Locate the cell with the specified text and output its [X, Y] center coordinate. 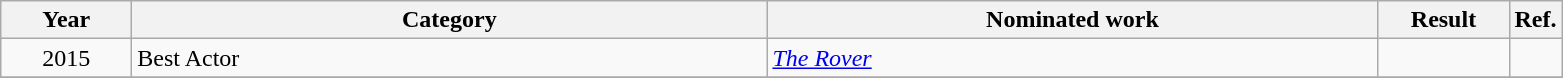
Result [1444, 20]
Ref. [1536, 20]
The Rover [1072, 58]
Category [450, 20]
Year [66, 20]
Best Actor [450, 58]
Nominated work [1072, 20]
2015 [66, 58]
